From the cell containing the given text, extract its center point as [x, y] coordinate. 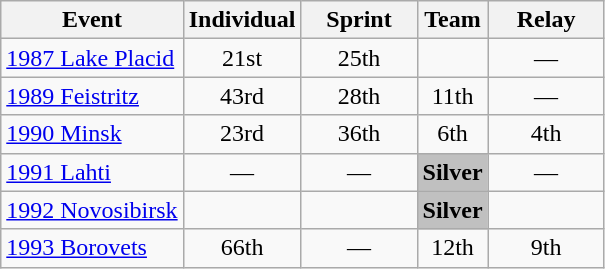
1993 Borovets [92, 248]
1992 Novosibirsk [92, 210]
1989 Feistritz [92, 96]
36th [359, 134]
43rd [242, 96]
Sprint [359, 20]
12th [452, 248]
1990 Minsk [92, 134]
Team [452, 20]
28th [359, 96]
1991 Lahti [92, 172]
6th [452, 134]
21st [242, 58]
Event [92, 20]
23rd [242, 134]
4th [546, 134]
25th [359, 58]
11th [452, 96]
66th [242, 248]
1987 Lake Placid [92, 58]
Individual [242, 20]
Relay [546, 20]
9th [546, 248]
